Identify which cell holds the provided text, then report its (x, y) central coordinate. 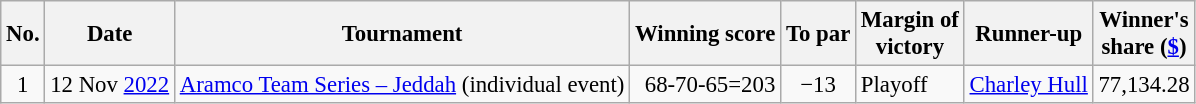
No. (23, 34)
Aramco Team Series – Jeddah (individual event) (402, 85)
Winning score (706, 34)
1 (23, 85)
−13 (818, 85)
Playoff (910, 85)
Winner'sshare ($) (1144, 34)
77,134.28 (1144, 85)
Margin ofvictory (910, 34)
Charley Hull (1028, 85)
12 Nov 2022 (110, 85)
Runner-up (1028, 34)
68-70-65=203 (706, 85)
To par (818, 34)
Tournament (402, 34)
Date (110, 34)
